Extract the [X, Y] coordinate from the center of the cell holding the provided text.  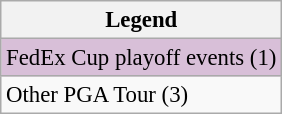
FedEx Cup playoff events (1) [142, 58]
Other PGA Tour (3) [142, 95]
Legend [142, 20]
